Return the (X, Y) coordinate for the center point of the cell that contains the specified text.  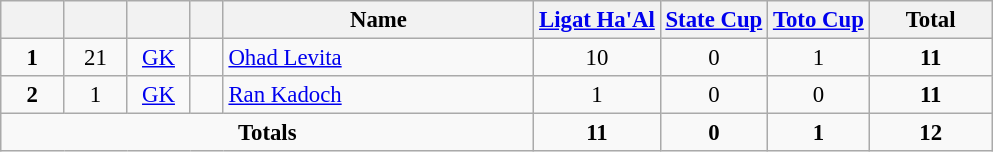
Ohad Levita (378, 58)
Ran Kadoch (378, 95)
12 (930, 133)
Toto Cup (819, 20)
Name (378, 20)
State Cup (714, 20)
10 (597, 58)
Ligat Ha'Al (597, 20)
2 (32, 95)
Totals (268, 133)
21 (96, 58)
Total (930, 20)
